Extract the [x, y] coordinate from the center of the cell holding the provided text.  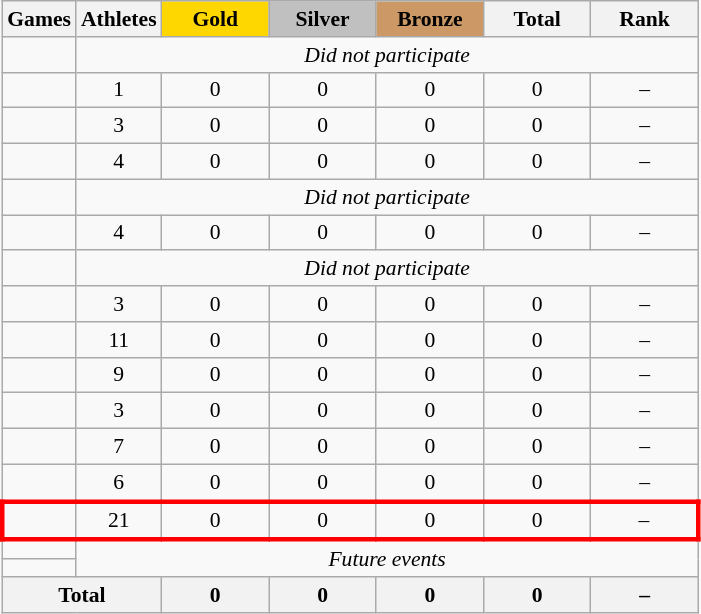
Future events [387, 558]
11 [119, 340]
Bronze [430, 19]
Gold [216, 19]
1 [119, 90]
Silver [322, 19]
9 [119, 375]
6 [119, 482]
Games [39, 19]
21 [119, 520]
Rank [644, 19]
7 [119, 447]
Athletes [119, 19]
